Output the (x, y) coordinate of the center of the cell containing the given text.  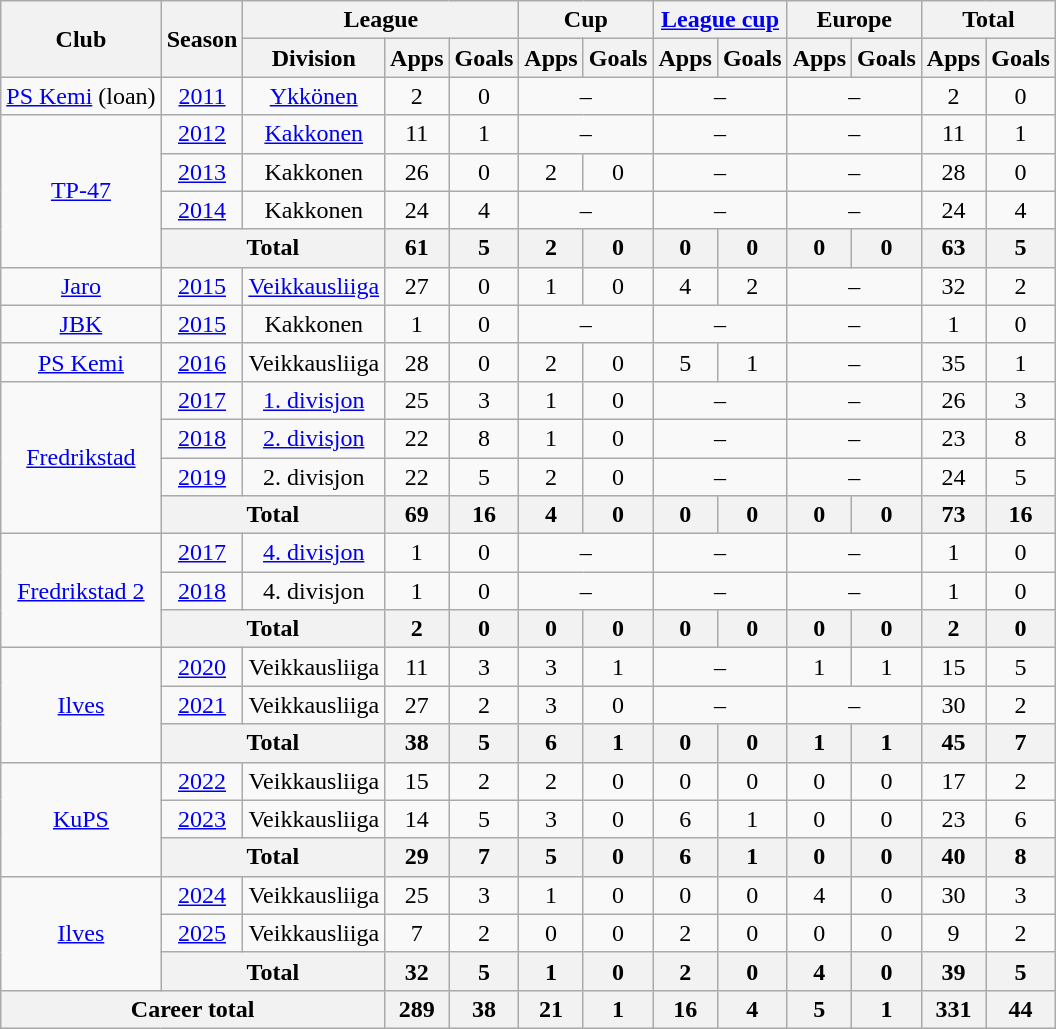
PS Kemi (loan) (81, 96)
2016 (202, 362)
2012 (202, 134)
2020 (202, 667)
2021 (202, 705)
63 (953, 248)
JBK (81, 324)
69 (417, 515)
1. divisjon (314, 400)
TP-47 (81, 191)
League cup (720, 20)
2024 (202, 895)
2025 (202, 933)
Ykkönen (314, 96)
61 (417, 248)
39 (953, 971)
9 (953, 933)
2013 (202, 172)
Season (202, 39)
14 (417, 819)
Jaro (81, 286)
45 (953, 743)
17 (953, 781)
League (381, 20)
2011 (202, 96)
44 (1021, 1009)
Career total (193, 1009)
Club (81, 39)
2014 (202, 210)
PS Kemi (81, 362)
2022 (202, 781)
35 (953, 362)
2019 (202, 477)
289 (417, 1009)
331 (953, 1009)
Fredrikstad (81, 457)
Europe (854, 20)
29 (417, 857)
Fredrikstad 2 (81, 591)
40 (953, 857)
Cup (586, 20)
Division (314, 58)
73 (953, 515)
KuPS (81, 819)
2023 (202, 819)
21 (551, 1009)
